Identify which cell holds the provided text, then report its (x, y) central coordinate. 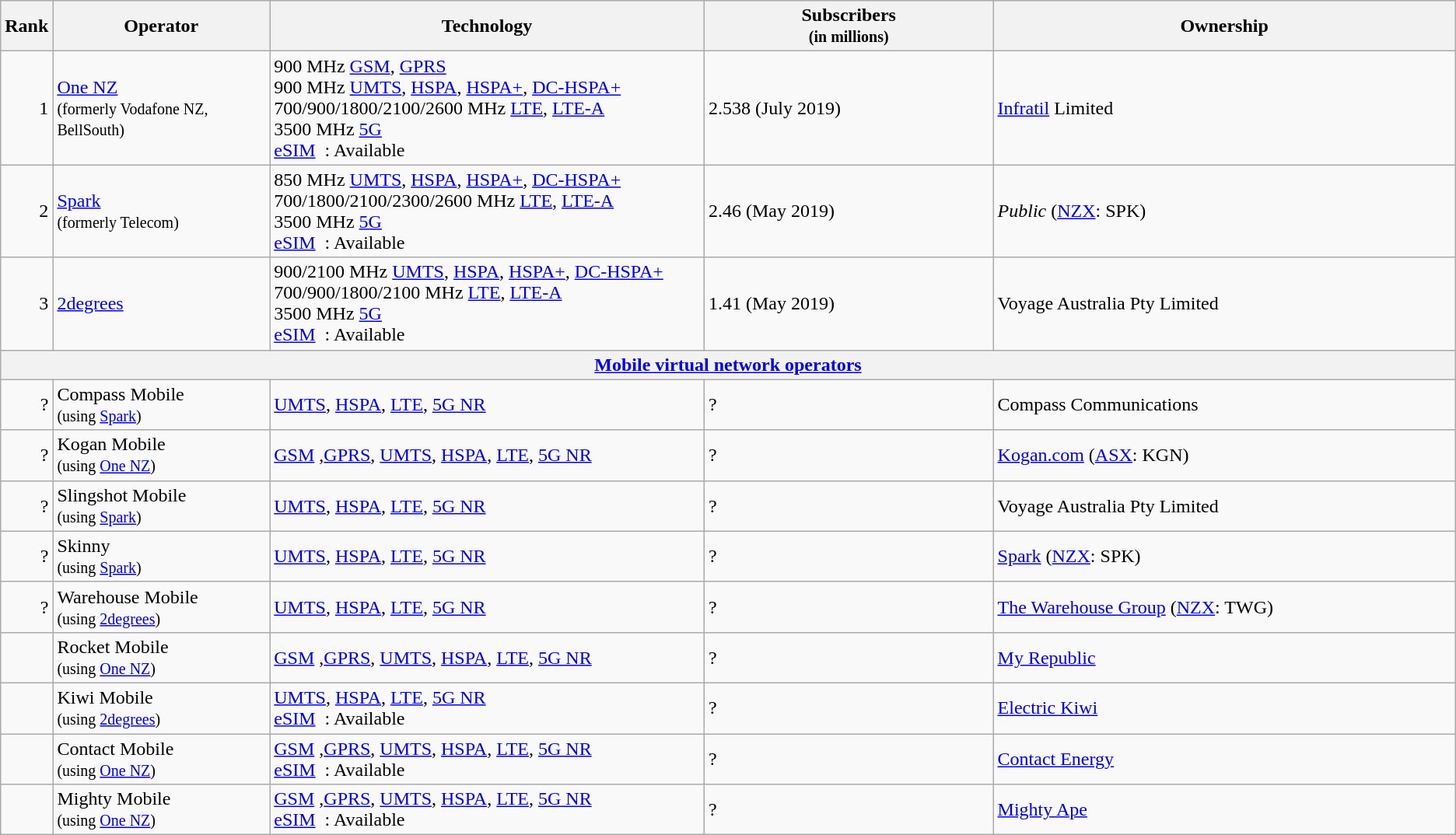
One NZ(formerly Vodafone NZ, BellSouth) (162, 108)
Compass Communications (1224, 404)
Ownership (1224, 26)
2.538 (July 2019) (849, 108)
My Republic (1224, 658)
Contact Energy (1224, 759)
Slingshot Mobile(using Spark) (162, 505)
Subscribers(in millions) (849, 26)
Electric Kiwi (1224, 707)
Warehouse Mobile(using 2degrees) (162, 606)
Public (NZX: SPK) (1224, 211)
Mobile virtual network operators (728, 365)
Mighty Mobile(using One NZ) (162, 810)
Operator (162, 26)
850 MHz UMTS, HSPA, HSPA+, DC-HSPA+ 700/1800/2100/2300/2600 MHz LTE, LTE-A3500 MHz 5GeSIM : Available (487, 211)
Spark(formerly Telecom) (162, 211)
Compass Mobile(using Spark) (162, 404)
Kogan Mobile(using One NZ) (162, 456)
Skinny(using Spark) (162, 557)
UMTS, HSPA, LTE, 5G NReSIM : Available (487, 707)
2.46 (May 2019) (849, 211)
1.41 (May 2019) (849, 303)
3 (26, 303)
1 (26, 108)
Mighty Ape (1224, 810)
Kiwi Mobile(using 2degrees) (162, 707)
900/2100 MHz UMTS, HSPA, HSPA+, DC-HSPA+ 700/900/1800/2100 MHz LTE, LTE-A3500 MHz 5GeSIM : Available (487, 303)
2degrees (162, 303)
2 (26, 211)
Spark (NZX: SPK) (1224, 557)
Technology (487, 26)
Rank (26, 26)
Rocket Mobile(using One NZ) (162, 658)
900 MHz GSM, GPRS900 MHz UMTS, HSPA, HSPA+, DC-HSPA+ 700/900/1800/2100/2600 MHz LTE, LTE-A3500 MHz 5GeSIM : Available (487, 108)
Contact Mobile(using One NZ) (162, 759)
Infratil Limited (1224, 108)
Kogan.com (ASX: KGN) (1224, 456)
The Warehouse Group (NZX: TWG) (1224, 606)
